Determine the [X, Y] coordinate at the center of the cell enclosing the given text.  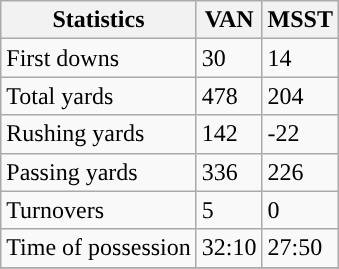
226 [300, 172]
336 [229, 172]
Turnovers [99, 210]
-22 [300, 134]
142 [229, 134]
204 [300, 96]
MSST [300, 20]
27:50 [300, 248]
First downs [99, 58]
5 [229, 210]
Passing yards [99, 172]
0 [300, 210]
Time of possession [99, 248]
Total yards [99, 96]
VAN [229, 20]
Rushing yards [99, 134]
14 [300, 58]
30 [229, 58]
478 [229, 96]
Statistics [99, 20]
32:10 [229, 248]
